Detect which cell encompasses the target text, then output its [x, y] center coordinate. 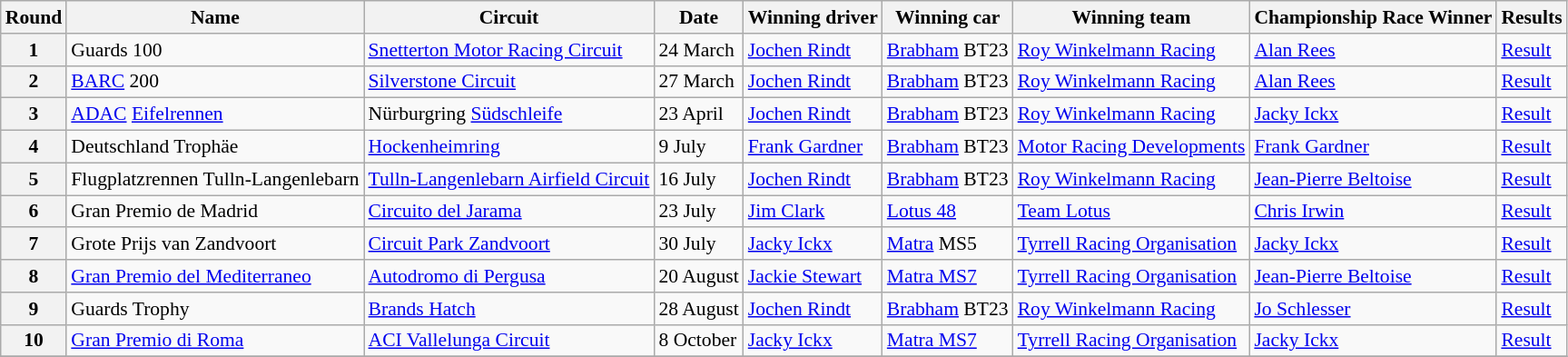
20 August [698, 276]
Hockenheimring [509, 147]
1 [35, 50]
30 July [698, 244]
Round [35, 17]
Date [698, 17]
Matra MS5 [948, 244]
Winning team [1131, 17]
Deutschland Trophäe [214, 147]
27 March [698, 82]
Jim Clark [814, 212]
Flugplatzrennen Tulln-Langenlebarn [214, 179]
6 [35, 212]
Winning car [948, 17]
9 [35, 309]
Snetterton Motor Racing Circuit [509, 50]
Winning driver [814, 17]
23 April [698, 114]
5 [35, 179]
Team Lotus [1131, 212]
Motor Racing Developments [1131, 147]
Autodromo di Pergusa [509, 276]
Championship Race Winner [1373, 17]
3 [35, 114]
Nürburgring Südschleife [509, 114]
Results [1531, 17]
9 July [698, 147]
Jo Schlesser [1373, 309]
Gran Premio del Mediterraneo [214, 276]
16 July [698, 179]
Gran Premio di Roma [214, 341]
Silverstone Circuit [509, 82]
4 [35, 147]
8 October [698, 341]
Lotus 48 [948, 212]
Tulln-Langenlebarn Airfield Circuit [509, 179]
8 [35, 276]
28 August [698, 309]
Circuit [509, 17]
23 July [698, 212]
Gran Premio de Madrid [214, 212]
Chris Irwin [1373, 212]
BARC 200 [214, 82]
Guards 100 [214, 50]
10 [35, 341]
ACI Vallelunga Circuit [509, 341]
2 [35, 82]
Grote Prijs van Zandvoort [214, 244]
Guards Trophy [214, 309]
Circuit Park Zandvoort [509, 244]
7 [35, 244]
24 March [698, 50]
Circuito del Jarama [509, 212]
ADAC Eifelrennen [214, 114]
Jackie Stewart [814, 276]
Brands Hatch [509, 309]
Name [214, 17]
